For the text-containing cell, return its midpoint in (x, y) coordinate format. 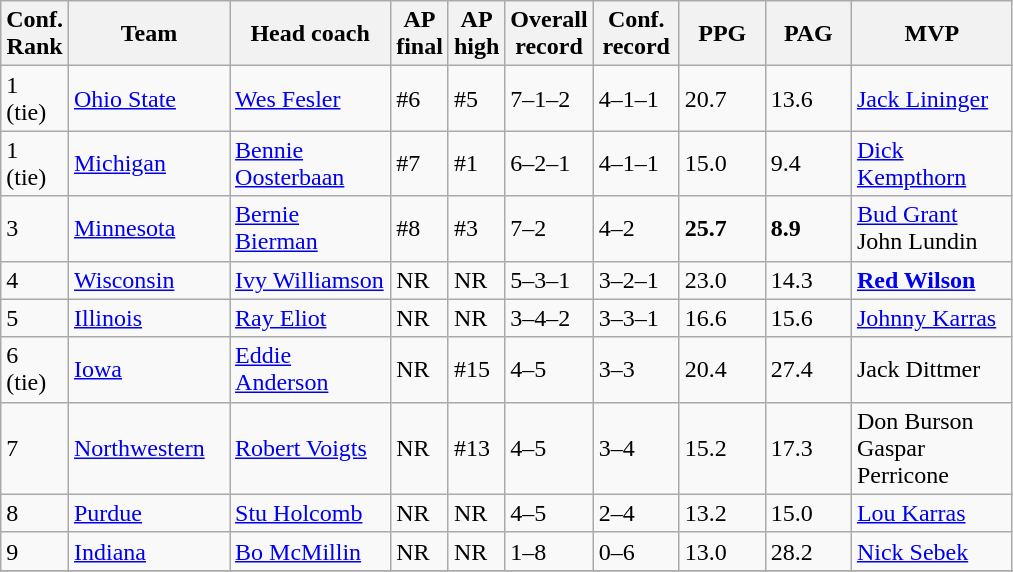
9.4 (808, 164)
7 (35, 448)
AP final (420, 34)
Ohio State (148, 98)
Jack Lininger (932, 98)
7–2 (549, 228)
8 (35, 513)
0–6 (636, 551)
Conf. Rank (35, 34)
Jack Dittmer (932, 370)
20.7 (722, 98)
Bennie Oosterbaan (310, 164)
2–4 (636, 513)
Illinois (148, 318)
#15 (476, 370)
Michigan (148, 164)
5–3–1 (549, 280)
Bud GrantJohn Lundin (932, 228)
Ivy Williamson (310, 280)
Overall record (549, 34)
PAG (808, 34)
PPG (722, 34)
1–8 (549, 551)
15.6 (808, 318)
#6 (420, 98)
Ray Eliot (310, 318)
Iowa (148, 370)
16.6 (722, 318)
13.0 (722, 551)
Stu Holcomb (310, 513)
#1 (476, 164)
8.9 (808, 228)
Conf. record (636, 34)
5 (35, 318)
#5 (476, 98)
13.2 (722, 513)
3–2–1 (636, 280)
#3 (476, 228)
3 (35, 228)
#7 (420, 164)
6 (tie) (35, 370)
7–1–2 (549, 98)
4 (35, 280)
Lou Karras (932, 513)
Minnesota (148, 228)
Northwestern (148, 448)
Wisconsin (148, 280)
25.7 (722, 228)
3–3 (636, 370)
28.2 (808, 551)
Bo McMillin (310, 551)
6–2–1 (549, 164)
#13 (476, 448)
14.3 (808, 280)
Bernie Bierman (310, 228)
Red Wilson (932, 280)
27.4 (808, 370)
Team (148, 34)
Eddie Anderson (310, 370)
9 (35, 551)
23.0 (722, 280)
13.6 (808, 98)
MVP (932, 34)
Don BursonGaspar Perricone (932, 448)
Johnny Karras (932, 318)
15.2 (722, 448)
Robert Voigts (310, 448)
3–4–2 (549, 318)
Nick Sebek (932, 551)
17.3 (808, 448)
3–4 (636, 448)
Head coach (310, 34)
Indiana (148, 551)
#8 (420, 228)
Dick Kempthorn (932, 164)
Wes Fesler (310, 98)
20.4 (722, 370)
Purdue (148, 513)
4–2 (636, 228)
3–3–1 (636, 318)
AP high (476, 34)
